Find where the given text appears and provide that cell's center as [x, y] coordinate. 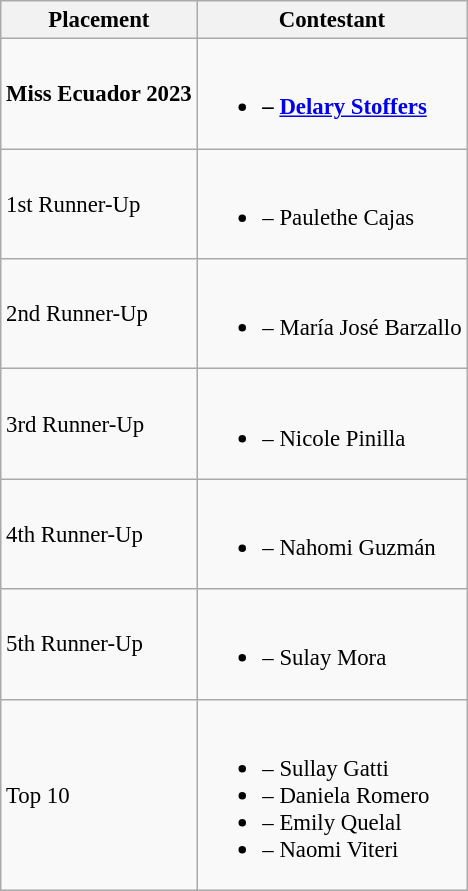
4th Runner-Up [99, 534]
3rd Runner-Up [99, 424]
Contestant [332, 20]
1st Runner-Up [99, 204]
– Nahomi Guzmán [332, 534]
5th Runner-Up [99, 644]
– Delary Stoffers [332, 94]
– Paulethe Cajas [332, 204]
Top 10 [99, 794]
– Sullay Gatti – Daniela Romero – Emily Quelal – Naomi Viteri [332, 794]
– Sulay Mora [332, 644]
– Nicole Pinilla [332, 424]
Placement [99, 20]
2nd Runner-Up [99, 314]
Miss Ecuador 2023 [99, 94]
– María José Barzallo [332, 314]
